Search for the cell housing the specified text and yield its [X, Y] center coordinate. 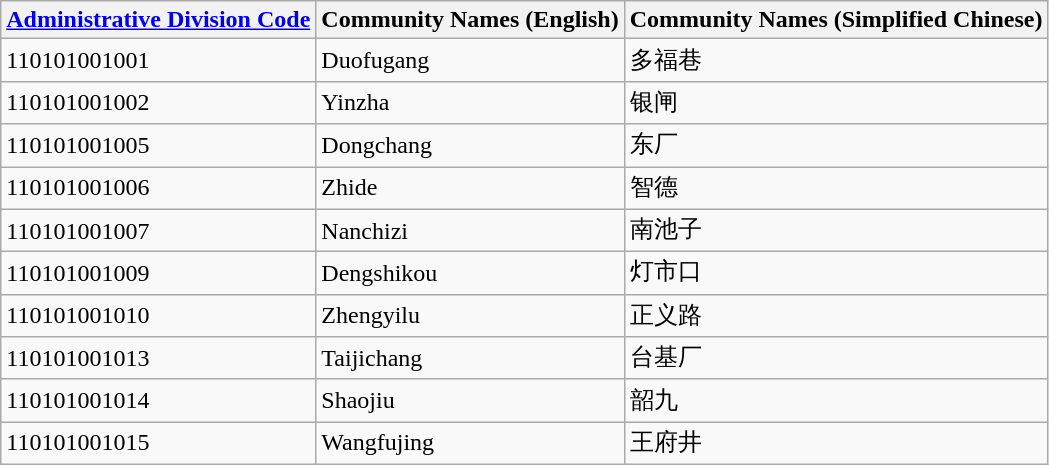
王府井 [836, 444]
110101001002 [158, 102]
110101001006 [158, 188]
南池子 [836, 230]
Community Names (English) [470, 20]
110101001010 [158, 316]
Taijichang [470, 358]
110101001013 [158, 358]
韶九 [836, 400]
Nanchizi [470, 230]
Dengshikou [470, 274]
110101001009 [158, 274]
Zhengyilu [470, 316]
Dongchang [470, 146]
110101001015 [158, 444]
正义路 [836, 316]
Zhide [470, 188]
110101001001 [158, 60]
多福巷 [836, 60]
110101001007 [158, 230]
银闸 [836, 102]
110101001014 [158, 400]
Administrative Division Code [158, 20]
Community Names (Simplified Chinese) [836, 20]
Yinzha [470, 102]
台基厂 [836, 358]
灯市口 [836, 274]
东厂 [836, 146]
Wangfujing [470, 444]
Shaojiu [470, 400]
Duofugang [470, 60]
110101001005 [158, 146]
智德 [836, 188]
